Detect which cell encompasses the target text, then output its [x, y] center coordinate. 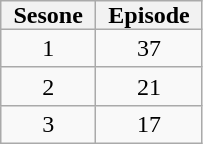
17 [150, 124]
37 [150, 48]
21 [150, 86]
1 [48, 48]
Episode [150, 15]
Sesone [48, 15]
2 [48, 86]
3 [48, 124]
